Return (X, Y) of the center of cell containing provided text 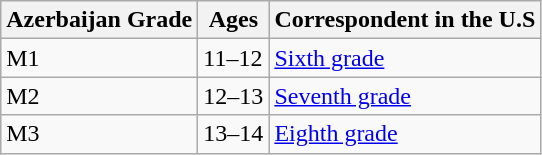
Ages (234, 20)
M1 (100, 58)
Correspondent in the U.S (405, 20)
Eighth grade (405, 134)
12–13 (234, 96)
Azerbaijan Grade (100, 20)
11–12 (234, 58)
Sixth grade (405, 58)
13–14 (234, 134)
M2 (100, 96)
M3 (100, 134)
Seventh grade (405, 96)
